Scan for the cell matching the given text and deliver its [x, y] coordinate at center. 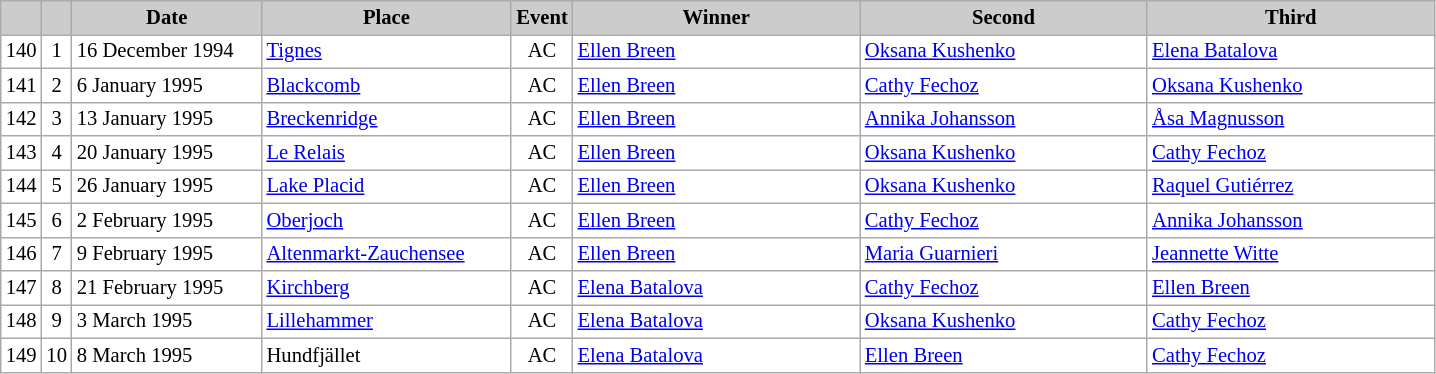
6 [56, 220]
149 [22, 355]
Oberjoch [387, 220]
Event [542, 17]
146 [22, 254]
Lillehammer [387, 321]
6 January 1995 [167, 85]
20 January 1995 [167, 153]
13 January 1995 [167, 119]
148 [22, 321]
2 [56, 85]
Åsa Magnusson [1290, 119]
4 [56, 153]
Third [1290, 17]
7 [56, 254]
3 [56, 119]
Date [167, 17]
143 [22, 153]
2 February 1995 [167, 220]
Kirchberg [387, 287]
Jeannette Witte [1290, 254]
Maria Guarnieri [1004, 254]
142 [22, 119]
16 December 1994 [167, 51]
Lake Placid [387, 186]
8 [56, 287]
145 [22, 220]
8 March 1995 [167, 355]
Place [387, 17]
21 February 1995 [167, 287]
Winner [716, 17]
10 [56, 355]
Hundfjället [387, 355]
26 January 1995 [167, 186]
Le Relais [387, 153]
144 [22, 186]
Raquel Gutiérrez [1290, 186]
Altenmarkt-Zauchensee [387, 254]
9 [56, 321]
5 [56, 186]
9 February 1995 [167, 254]
Blackcomb [387, 85]
3 March 1995 [167, 321]
140 [22, 51]
147 [22, 287]
Breckenridge [387, 119]
1 [56, 51]
Second [1004, 17]
Tignes [387, 51]
141 [22, 85]
